Extract the (X, Y) coordinate from the center of the cell holding the provided text.  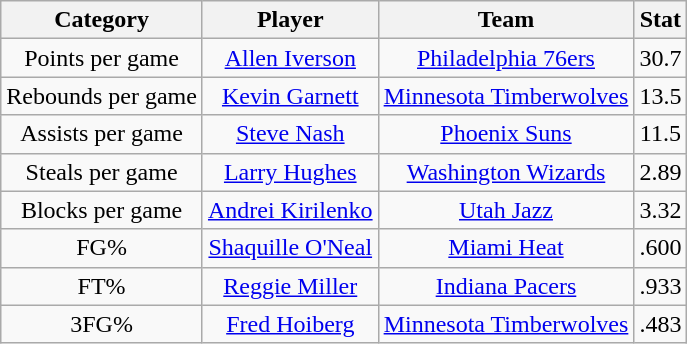
Points per game (102, 58)
Team (506, 20)
Blocks per game (102, 210)
2.89 (660, 172)
3.32 (660, 210)
Andrei Kirilenko (290, 210)
Steals per game (102, 172)
3FG% (102, 324)
13.5 (660, 96)
30.7 (660, 58)
Shaquille O'Neal (290, 248)
Washington Wizards (506, 172)
Larry Hughes (290, 172)
Fred Hoiberg (290, 324)
Stat (660, 20)
11.5 (660, 134)
Category (102, 20)
FG% (102, 248)
.600 (660, 248)
Miami Heat (506, 248)
FT% (102, 286)
Allen Iverson (290, 58)
.483 (660, 324)
Rebounds per game (102, 96)
Player (290, 20)
Philadelphia 76ers (506, 58)
Steve Nash (290, 134)
Phoenix Suns (506, 134)
Assists per game (102, 134)
Kevin Garnett (290, 96)
Indiana Pacers (506, 286)
Utah Jazz (506, 210)
Reggie Miller (290, 286)
.933 (660, 286)
